From the cell containing the given text, extract its center point as [X, Y] coordinate. 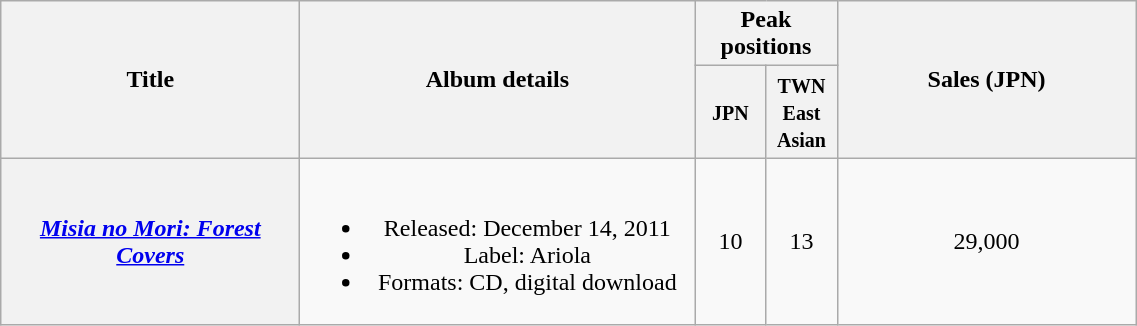
Album details [498, 80]
Sales (JPN) [986, 80]
29,000 [986, 242]
Peak positions [766, 34]
TWN East Asian [802, 112]
Misia no Mori: Forest Covers [150, 242]
Title [150, 80]
13 [802, 242]
JPN [730, 112]
10 [730, 242]
Released: December 14, 2011Label: AriolaFormats: CD, digital download [498, 242]
